Locate the cell with the specified text and output its (X, Y) center coordinate. 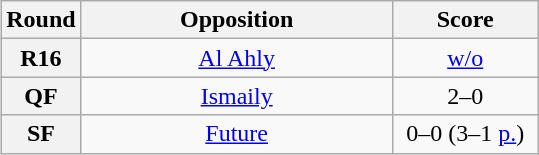
SF (41, 134)
R16 (41, 58)
Score (465, 20)
Al Ahly (236, 58)
QF (41, 96)
0–0 (3–1 p.) (465, 134)
2–0 (465, 96)
Ismaily (236, 96)
Future (236, 134)
w/o (465, 58)
Opposition (236, 20)
Round (41, 20)
